Search for the cell housing the specified text and yield its [x, y] center coordinate. 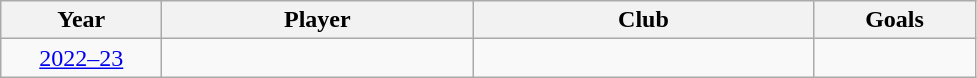
Player [318, 20]
Club [644, 20]
Year [82, 20]
Goals [894, 20]
2022–23 [82, 58]
